Output the (X, Y) coordinate of the center of the cell containing the given text.  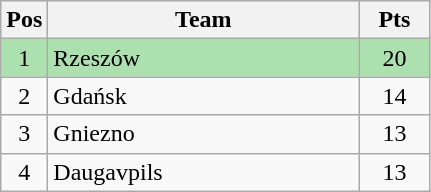
4 (24, 172)
Rzeszów (204, 58)
Daugavpils (204, 172)
Team (204, 20)
1 (24, 58)
Pts (394, 20)
Pos (24, 20)
14 (394, 96)
Gdańsk (204, 96)
20 (394, 58)
2 (24, 96)
3 (24, 134)
Gniezno (204, 134)
